Find where the given text appears and provide that cell's center as (X, Y) coordinate. 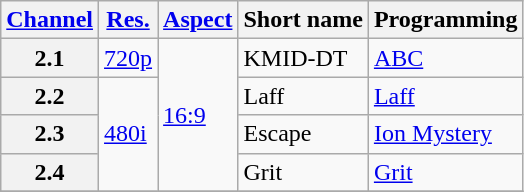
Aspect (198, 20)
720p (128, 58)
Short name (303, 20)
Channel (50, 20)
2.3 (50, 134)
KMID-DT (303, 58)
Programming (446, 20)
16:9 (198, 115)
480i (128, 134)
Escape (303, 134)
Ion Mystery (446, 134)
2.2 (50, 96)
2.4 (50, 172)
2.1 (50, 58)
Res. (128, 20)
ABC (446, 58)
